Pinpoint the cell where the given text exists, returning its [X, Y] midpoint coordinate. 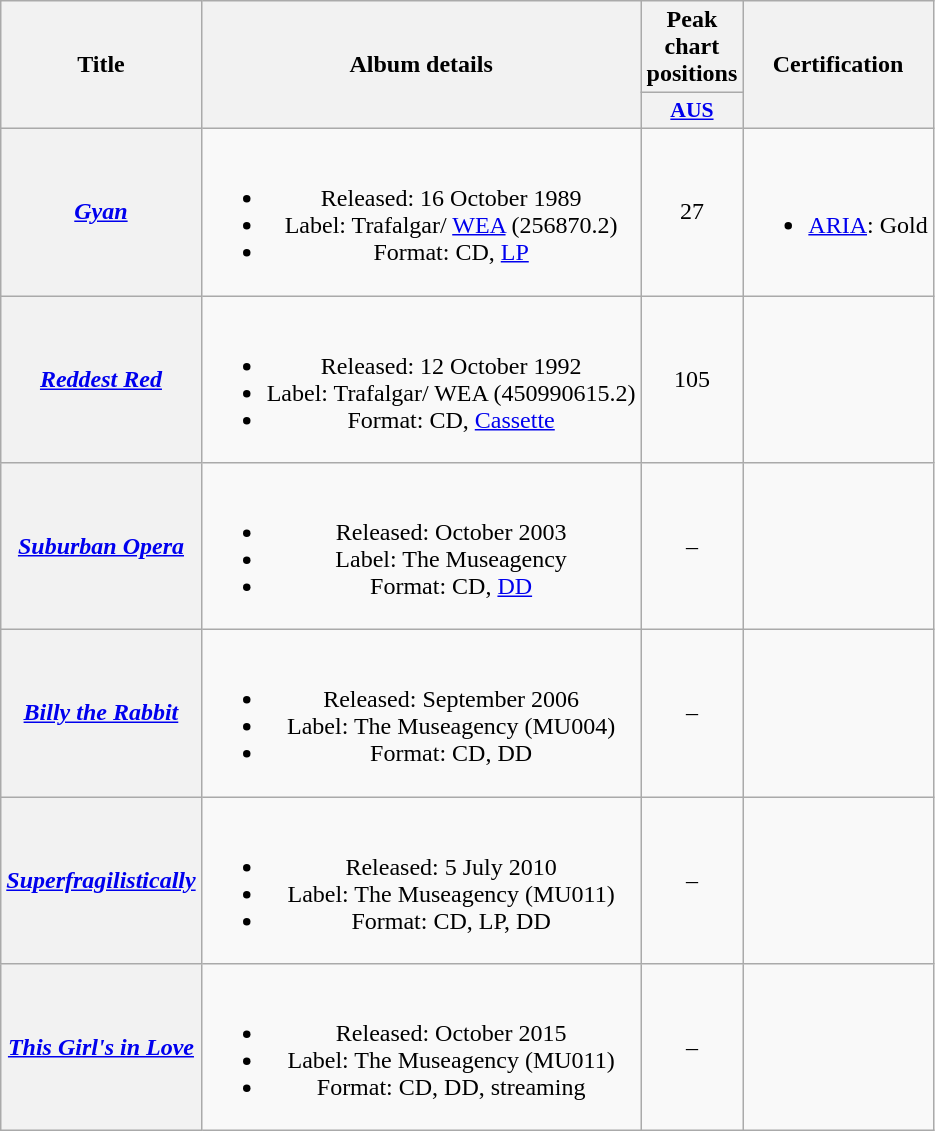
Billy the Rabbit [101, 714]
Superfragilistically [101, 880]
Released: 16 October 1989Label: Trafalgar/ WEA (256870.2)Format: CD, LP [421, 212]
27 [692, 212]
Certification [838, 65]
Reddest Red [101, 380]
AUS [692, 111]
Album details [421, 65]
Released: October 2015Label: The Museagency (MU011)Format: CD, DD, streaming [421, 1048]
Released: October 2003Label: The MuseagencyFormat: CD, DD [421, 546]
Peak chart positions [692, 47]
105 [692, 380]
Released: 12 October 1992Label: Trafalgar/ WEA (450990615.2)Format: CD, Cassette [421, 380]
Gyan [101, 212]
ARIA: Gold [838, 212]
Suburban Opera [101, 546]
This Girl's in Love [101, 1048]
Released: September 2006Label: The Museagency (MU004)Format: CD, DD [421, 714]
Released: 5 July 2010Label: The Museagency (MU011)Format: CD, LP, DD [421, 880]
Title [101, 65]
